Locate the cell with the specified text and output its [x, y] center coordinate. 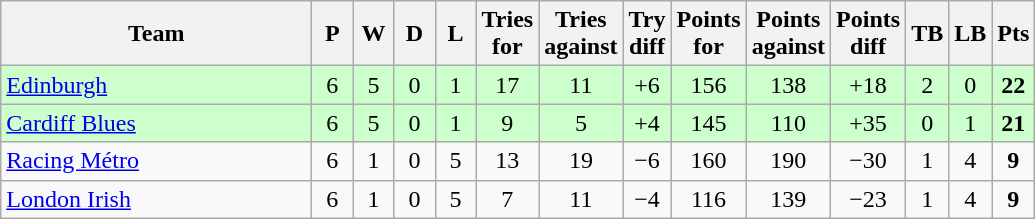
22 [1014, 85]
13 [508, 161]
Cardiff Blues [156, 123]
145 [708, 123]
Team [156, 34]
−23 [868, 199]
−6 [647, 161]
P [332, 34]
Tries against [581, 34]
Points for [708, 34]
Racing Métro [156, 161]
+4 [647, 123]
L [456, 34]
TB [928, 34]
Points against [788, 34]
138 [788, 85]
Tries for [508, 34]
W [374, 34]
17 [508, 85]
116 [708, 199]
7 [508, 199]
−4 [647, 199]
Points diff [868, 34]
+6 [647, 85]
+35 [868, 123]
139 [788, 199]
190 [788, 161]
Pts [1014, 34]
−30 [868, 161]
156 [708, 85]
Edinburgh [156, 85]
London Irish [156, 199]
160 [708, 161]
Try diff [647, 34]
D [414, 34]
110 [788, 123]
19 [581, 161]
21 [1014, 123]
LB [970, 34]
2 [928, 85]
+18 [868, 85]
